Output the (X, Y) coordinate of the center of the cell containing the given text.  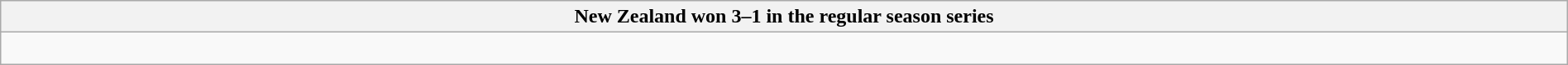
New Zealand won 3–1 in the regular season series (784, 17)
